From the cell containing the given text, extract its center point as (X, Y) coordinate. 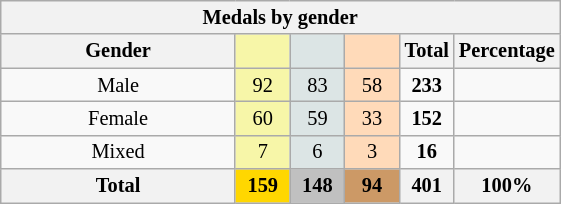
59 (318, 118)
16 (426, 152)
58 (372, 85)
233 (426, 85)
Gender (118, 51)
401 (426, 186)
83 (318, 85)
60 (262, 118)
6 (318, 152)
33 (372, 118)
Female (118, 118)
94 (372, 186)
148 (318, 186)
Mixed (118, 152)
Male (118, 85)
92 (262, 85)
Medals by gender (280, 17)
159 (262, 186)
Percentage (507, 51)
152 (426, 118)
7 (262, 152)
3 (372, 152)
100% (507, 186)
